Find where the given text appears and provide that cell's center as (x, y) coordinate. 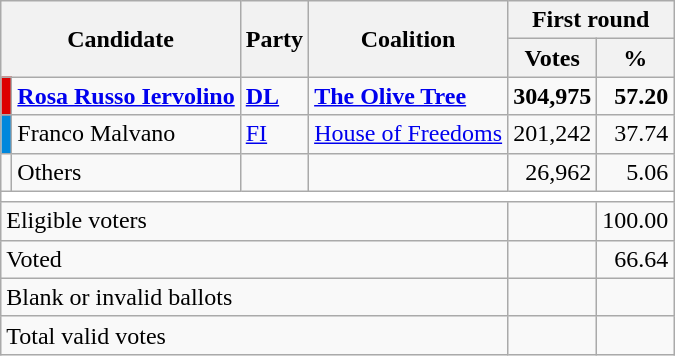
37.74 (636, 134)
First round (591, 20)
Rosa Russo Iervolino (126, 96)
201,242 (552, 134)
House of Freedoms (408, 134)
66.64 (636, 259)
Total valid votes (254, 335)
The Olive Tree (408, 96)
26,962 (552, 172)
Votes (552, 58)
Others (126, 172)
Voted (254, 259)
Candidate (120, 39)
DL (274, 96)
304,975 (552, 96)
100.00 (636, 221)
% (636, 58)
5.06 (636, 172)
Blank or invalid ballots (254, 297)
Eligible voters (254, 221)
Coalition (408, 39)
Party (274, 39)
FI (274, 134)
Franco Malvano (126, 134)
57.20 (636, 96)
